Search for the cell housing the specified text and yield its (X, Y) center coordinate. 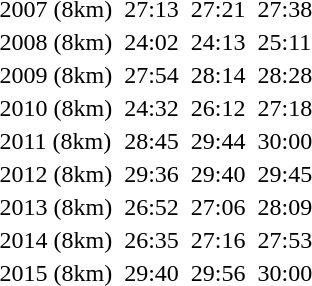
24:13 (218, 42)
27:06 (218, 207)
26:12 (218, 108)
28:14 (218, 75)
26:35 (152, 240)
28:45 (152, 141)
29:44 (218, 141)
26:52 (152, 207)
24:02 (152, 42)
29:40 (218, 174)
24:32 (152, 108)
29:36 (152, 174)
27:16 (218, 240)
27:54 (152, 75)
